From the cell containing the given text, extract its center point as (x, y) coordinate. 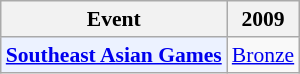
2009 (263, 19)
Bronze (263, 55)
Southeast Asian Games (114, 55)
Event (114, 19)
